Identify which cell holds the provided text, then report its (X, Y) central coordinate. 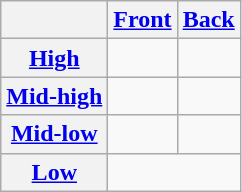
Front (142, 20)
Low (54, 172)
Mid-high (54, 96)
High (54, 58)
Mid-low (54, 134)
Back (208, 20)
